Output the (X, Y) coordinate of the center of the cell containing the given text.  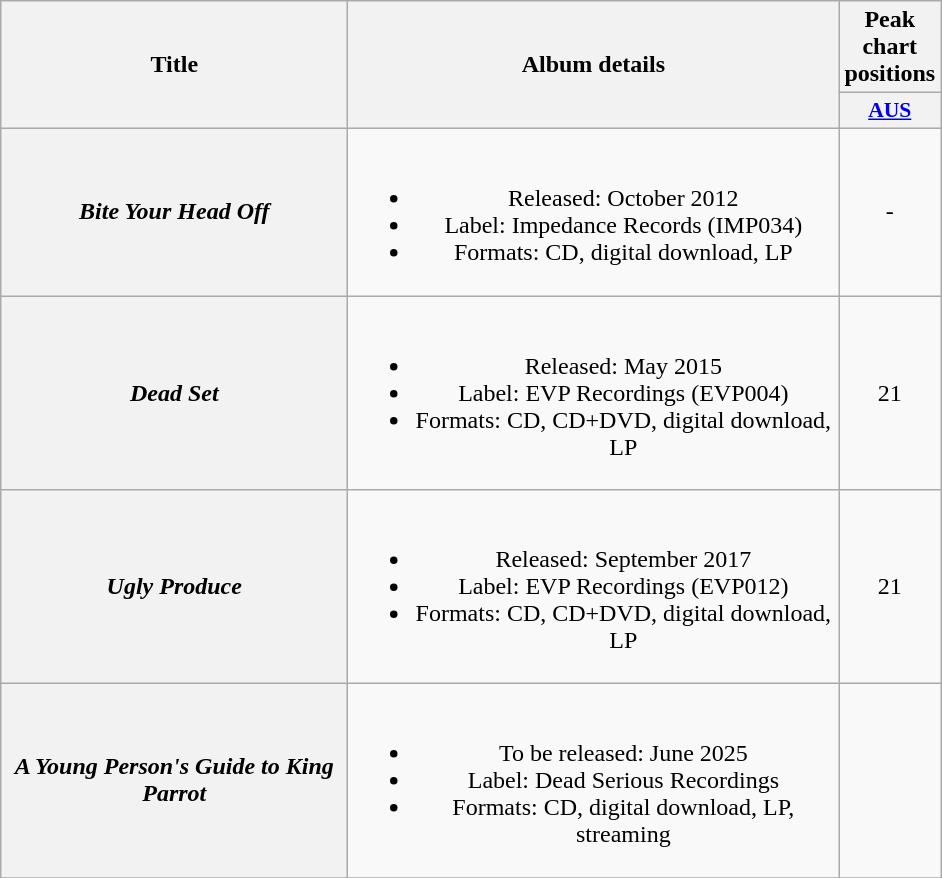
Ugly Produce (174, 587)
Bite Your Head Off (174, 212)
Released: October 2012Label: Impedance Records (IMP034)Formats: CD, digital download, LP (594, 212)
AUS (890, 111)
A Young Person's Guide to King Parrot (174, 781)
Peak chart positions (890, 47)
- (890, 212)
Released: May 2015Label: EVP Recordings (EVP004)Formats: CD, CD+DVD, digital download, LP (594, 393)
Dead Set (174, 393)
Album details (594, 65)
Title (174, 65)
Released: September 2017Label: EVP Recordings (EVP012)Formats: CD, CD+DVD, digital download, LP (594, 587)
To be released: June 2025Label: Dead Serious RecordingsFormats: CD, digital download, LP, streaming (594, 781)
